Scan for the cell matching the given text and deliver its (X, Y) coordinate at center. 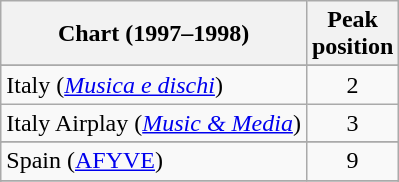
Spain (AFYVE) (154, 161)
Italy Airplay (Music & Media) (154, 123)
2 (352, 85)
9 (352, 161)
Peakposition (352, 34)
Italy (Musica e dischi) (154, 85)
Chart (1997–1998) (154, 34)
3 (352, 123)
